Find where the given text appears and provide that cell's center as [x, y] coordinate. 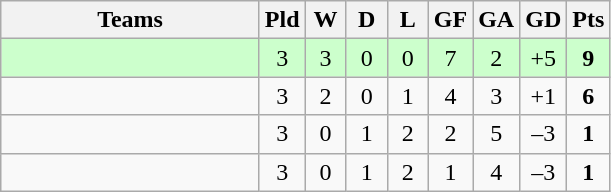
6 [588, 96]
5 [496, 134]
+5 [544, 58]
D [366, 20]
GA [496, 20]
L [408, 20]
Teams [130, 20]
GD [544, 20]
GF [450, 20]
Pts [588, 20]
9 [588, 58]
Pld [282, 20]
7 [450, 58]
+1 [544, 96]
W [326, 20]
